Find where the given text appears and provide that cell's center as (x, y) coordinate. 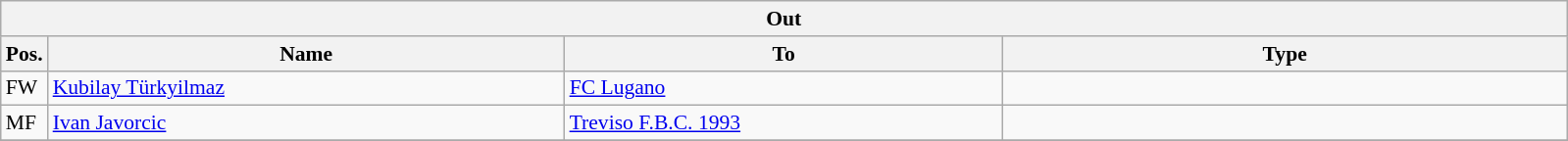
Type (1285, 54)
Name (306, 54)
Treviso F.B.C. 1993 (784, 123)
Out (784, 19)
FW (25, 88)
Ivan Javorcic (306, 123)
Pos. (25, 54)
FC Lugano (784, 88)
MF (25, 123)
Kubilay Türkyilmaz (306, 88)
To (784, 54)
